Identify which cell holds the provided text, then report its [X, Y] central coordinate. 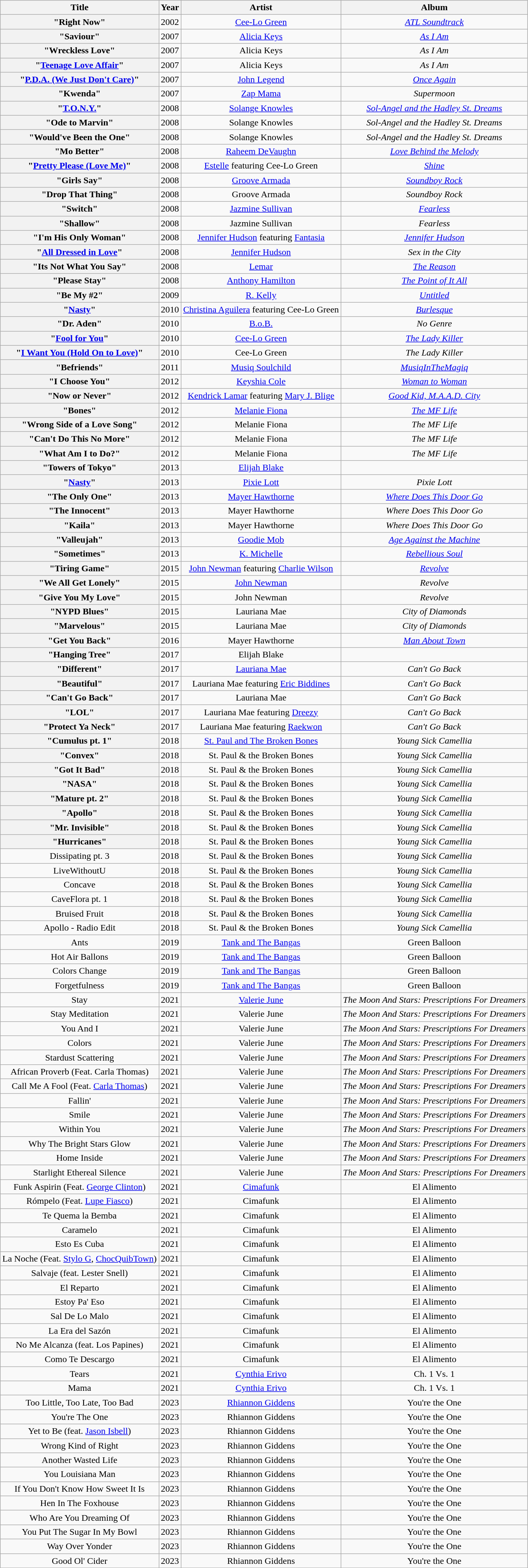
Why The Bright Stars Glow [79, 1144]
Year [170, 8]
"Switch" [79, 209]
Tears [79, 1374]
Jennifer Hudson featuring Fantasia [261, 238]
Hen In The Foxhouse [79, 1503]
"Dr. Aden" [79, 324]
Salvaje (feat. Lester Snell) [79, 1273]
Forgetfulness [79, 985]
Apollo - Radio Edit [79, 928]
Rebellious Soul [434, 554]
"Hanging Tree" [79, 655]
"I Want You (Hold On to Love)" [79, 353]
Who Are You Dreaming Of [79, 1517]
"Sometimes" [79, 554]
"Saviour" [79, 36]
"Tiring Game" [79, 568]
LiveWithoutU [79, 870]
Supermoon [434, 94]
Estoy Pa' Eso [79, 1302]
Sex in the City [434, 252]
Stardust Scattering [79, 1057]
Starlight Ethereal Silence [79, 1172]
CaveFlora pt. 1 [79, 899]
Untitled [434, 295]
The Point of It All [434, 281]
"Mature pt. 2" [79, 798]
"Marvelous" [79, 626]
"Be My #2" [79, 295]
El Reparto [79, 1287]
Hot Air Ballons [79, 957]
Caramelo [79, 1230]
Home Inside [79, 1158]
"Girls Say" [79, 180]
Another Wasted Life [79, 1460]
Sal De Lo Malo [79, 1316]
2011 [170, 367]
"Fool for You" [79, 338]
St. Paul and The Broken Bones [261, 741]
"We All Get Lonely" [79, 583]
Colors [79, 1043]
K. Michelle [261, 554]
Funk Aspirin (Feat. George Clinton) [79, 1187]
Call Me A Fool (Feat. Carla Thomas) [79, 1086]
La Noche (Feat. Stylo G, ChocQuibTown) [79, 1259]
Keyshia Cole [261, 381]
Wrong Kind of Right [79, 1446]
No Me Alcanza (feat. Los Papines) [79, 1345]
Esto Es Cuba [79, 1244]
"Mr. Invisible" [79, 827]
"Towers of Tokyo" [79, 468]
Colors Change [79, 971]
Too Little, Too Late, Too Bad [79, 1403]
"I Choose You" [79, 381]
Album [434, 8]
"Can't Go Back" [79, 698]
Good Kid, M.A.A.D. City [434, 396]
"NYPD Blues" [79, 611]
Good Ol' Cider [79, 1561]
2016 [170, 640]
Burlesque [434, 309]
"Mo Better" [79, 151]
You're The One [79, 1417]
African Proverb (Feat. Carla Thomas) [79, 1072]
Te Quema la Bemba [79, 1215]
MusiqInTheMagiq [434, 367]
2002 [170, 22]
"What Am I to Do?" [79, 453]
Raheem DeVaughn [261, 151]
Way Over Yonder [79, 1546]
Estelle featuring Cee-Lo Green [261, 165]
Rómpelo (Feat. Lupe Fiasco) [79, 1201]
"Get You Back" [79, 640]
"T.O.N.Y." [79, 108]
"Convex" [79, 755]
Christina Aguilera featuring Cee-Lo Green [261, 309]
Love Behind the Melody [434, 151]
"Different" [79, 669]
ATL Soundtrack [434, 22]
"Ode to Marvin" [79, 122]
"NASA" [79, 784]
"Beautiful" [79, 683]
"Wreckless Love" [79, 51]
You Louisiana Man [79, 1474]
"Bones" [79, 410]
"Can't Do This No More" [79, 439]
"Shallow" [79, 223]
"Drop That Thing" [79, 195]
Lemar [261, 266]
"P.D.A. (We Just Don't Care)" [79, 79]
You And I [79, 1028]
"Its Not What You Say" [79, 266]
Mama [79, 1388]
"LOL" [79, 712]
"Would've Been the One" [79, 137]
"Protect Ya Neck" [79, 727]
Title [79, 8]
Lauriana Mae featuring Raekwon [261, 727]
"Wrong Side of a Love Song" [79, 425]
Stay Meditation [79, 1014]
Within You [79, 1129]
Artist [261, 8]
Anthony Hamilton [261, 281]
Ants [79, 942]
Goodie Mob [261, 540]
John Newman featuring Charlie Wilson [261, 568]
"Teenage Love Affair" [79, 65]
"I'm His Only Woman" [79, 238]
"Apollo" [79, 813]
Woman to Woman [434, 381]
"Valleujah" [79, 540]
Stay [79, 1000]
Concave [79, 885]
"Kwenda" [79, 94]
Fallin' [79, 1101]
Smile [79, 1115]
Lauriana Mae featuring Dreezy [261, 712]
Dissipating pt. 3 [79, 856]
Kendrick Lamar featuring Mary J. Blige [261, 396]
La Era del Sazón [79, 1330]
"Hurricanes" [79, 841]
Bruised Fruit [79, 914]
Musiq Soulchild [261, 367]
Zap Mama [261, 94]
No Genre [434, 324]
The Reason [434, 266]
"Kaila" [79, 525]
"Got It Bad" [79, 770]
R. Kelly [261, 295]
Como Te Descargo [79, 1359]
B.o.B. [261, 324]
Man About Town [434, 640]
John Legend [261, 79]
"Cumulus pt. 1" [79, 741]
"Give You My Love" [79, 597]
Yet to Be (feat. Jason Isbell) [79, 1431]
Shine [434, 165]
"Right Now" [79, 22]
If You Don't Know How Sweet It Is [79, 1489]
Age Against the Machine [434, 540]
Lauriana Mae featuring Eric Biddines [261, 683]
"Pretty Please (Love Me)" [79, 165]
2009 [170, 295]
"Now or Never" [79, 396]
"All Dressed in Love" [79, 252]
"The Only One" [79, 496]
You Put The Sugar In My Bowl [79, 1532]
Once Again [434, 79]
"Please Stay" [79, 281]
"The Innocent" [79, 511]
"Befriends" [79, 367]
